Search for the cell housing the specified text and yield its [x, y] center coordinate. 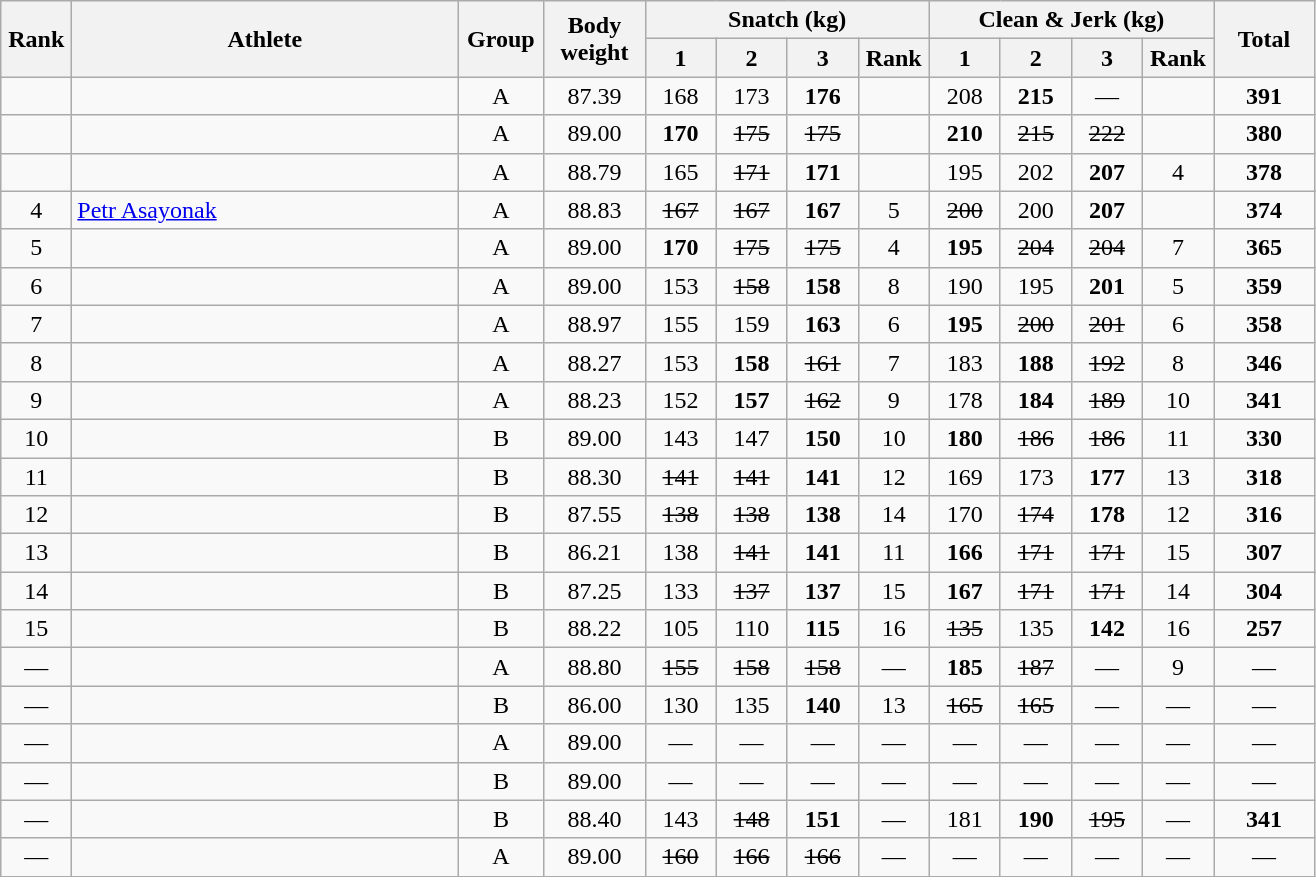
105 [680, 629]
330 [1264, 438]
157 [752, 400]
88.23 [594, 400]
87.55 [594, 515]
140 [822, 705]
391 [1264, 96]
159 [752, 324]
88.22 [594, 629]
318 [1264, 477]
183 [964, 362]
88.40 [594, 819]
374 [1264, 210]
Snatch (kg) [787, 20]
88.83 [594, 210]
162 [822, 400]
Petr Asayonak [265, 210]
378 [1264, 172]
160 [680, 857]
380 [1264, 134]
Total [1264, 39]
174 [1036, 515]
210 [964, 134]
176 [822, 96]
304 [1264, 591]
88.97 [594, 324]
180 [964, 438]
130 [680, 705]
177 [1106, 477]
208 [964, 96]
147 [752, 438]
307 [1264, 553]
161 [822, 362]
142 [1106, 629]
185 [964, 667]
88.30 [594, 477]
151 [822, 819]
184 [1036, 400]
192 [1106, 362]
181 [964, 819]
87.39 [594, 96]
346 [1264, 362]
115 [822, 629]
150 [822, 438]
133 [680, 591]
316 [1264, 515]
358 [1264, 324]
257 [1264, 629]
169 [964, 477]
88.27 [594, 362]
110 [752, 629]
163 [822, 324]
189 [1106, 400]
152 [680, 400]
202 [1036, 172]
87.25 [594, 591]
Clean & Jerk (kg) [1071, 20]
359 [1264, 286]
86.00 [594, 705]
Athlete [265, 39]
86.21 [594, 553]
187 [1036, 667]
365 [1264, 248]
88.80 [594, 667]
Group [501, 39]
168 [680, 96]
148 [752, 819]
222 [1106, 134]
Body weight [594, 39]
188 [1036, 362]
88.79 [594, 172]
